Identify which cell holds the provided text, then report its (X, Y) central coordinate. 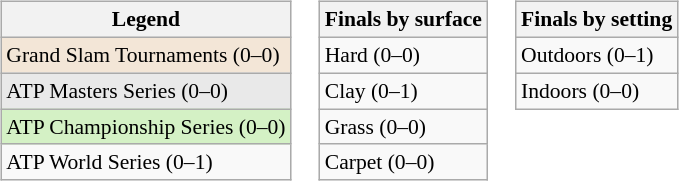
ATP Masters Series (0–0) (146, 91)
Indoors (0–0) (596, 91)
Hard (0–0) (404, 55)
Outdoors (0–1) (596, 55)
ATP Championship Series (0–0) (146, 127)
Finals by setting (596, 20)
Grass (0–0) (404, 127)
Carpet (0–0) (404, 162)
Legend (146, 20)
ATP World Series (0–1) (146, 162)
Finals by surface (404, 20)
Grand Slam Tournaments (0–0) (146, 55)
Clay (0–1) (404, 91)
